Detect which cell encompasses the target text, then output its (x, y) center coordinate. 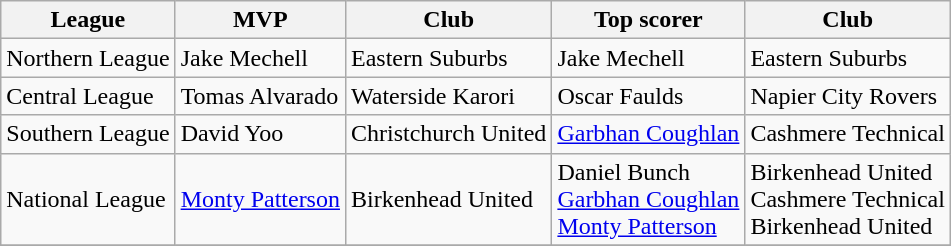
League (88, 20)
Northern League (88, 58)
National League (88, 199)
David Yoo (260, 134)
Birkenhead United (448, 199)
Daniel BunchGarbhan Coughlan Monty Patterson (648, 199)
Cashmere Technical (848, 134)
Christchurch United (448, 134)
Birkenhead UnitedCashmere TechnicalBirkenhead United (848, 199)
Central League (88, 96)
Garbhan Coughlan (648, 134)
MVP (260, 20)
Tomas Alvarado (260, 96)
Waterside Karori (448, 96)
Oscar Faulds (648, 96)
Napier City Rovers (848, 96)
Monty Patterson (260, 199)
Top scorer (648, 20)
Southern League (88, 134)
